From the cell containing the given text, extract its center point as (x, y) coordinate. 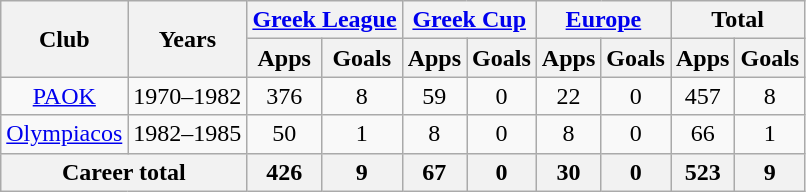
Greek Cup (469, 20)
67 (434, 172)
1982–1985 (188, 134)
30 (568, 172)
376 (284, 96)
Greek League (324, 20)
Career total (124, 172)
59 (434, 96)
Years (188, 39)
523 (702, 172)
Olympiacos (64, 134)
Europe (603, 20)
Total (737, 20)
457 (702, 96)
22 (568, 96)
1970–1982 (188, 96)
50 (284, 134)
Club (64, 39)
426 (284, 172)
66 (702, 134)
PAOK (64, 96)
